From the cell containing the given text, extract its center point as [x, y] coordinate. 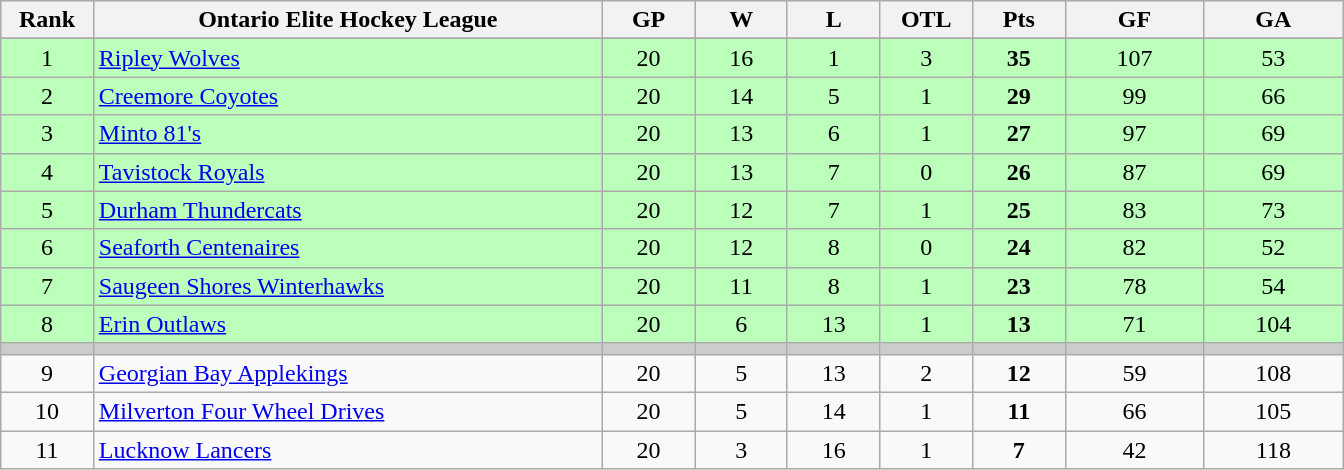
83 [1134, 210]
23 [1020, 286]
Georgian Bay Applekings [348, 373]
Saugeen Shores Winterhawks [348, 286]
27 [1020, 134]
105 [1274, 411]
104 [1274, 324]
35 [1020, 58]
26 [1020, 172]
Minto 81's [348, 134]
10 [48, 411]
Pts [1020, 20]
Seaforth Centenaires [348, 248]
Erin Outlaws [348, 324]
118 [1274, 449]
107 [1134, 58]
99 [1134, 96]
78 [1134, 286]
87 [1134, 172]
42 [1134, 449]
52 [1274, 248]
L [834, 20]
Tavistock Royals [348, 172]
97 [1134, 134]
73 [1274, 210]
25 [1020, 210]
W [742, 20]
Ontario Elite Hockey League [348, 20]
Durham Thundercats [348, 210]
GP [648, 20]
71 [1134, 324]
Creemore Coyotes [348, 96]
OTL [926, 20]
GF [1134, 20]
54 [1274, 286]
24 [1020, 248]
59 [1134, 373]
29 [1020, 96]
4 [48, 172]
9 [48, 373]
Lucknow Lancers [348, 449]
53 [1274, 58]
Milverton Four Wheel Drives [348, 411]
108 [1274, 373]
GA [1274, 20]
Ripley Wolves [348, 58]
82 [1134, 248]
Rank [48, 20]
